Determine the [x, y] coordinate at the center of the cell enclosing the given text.  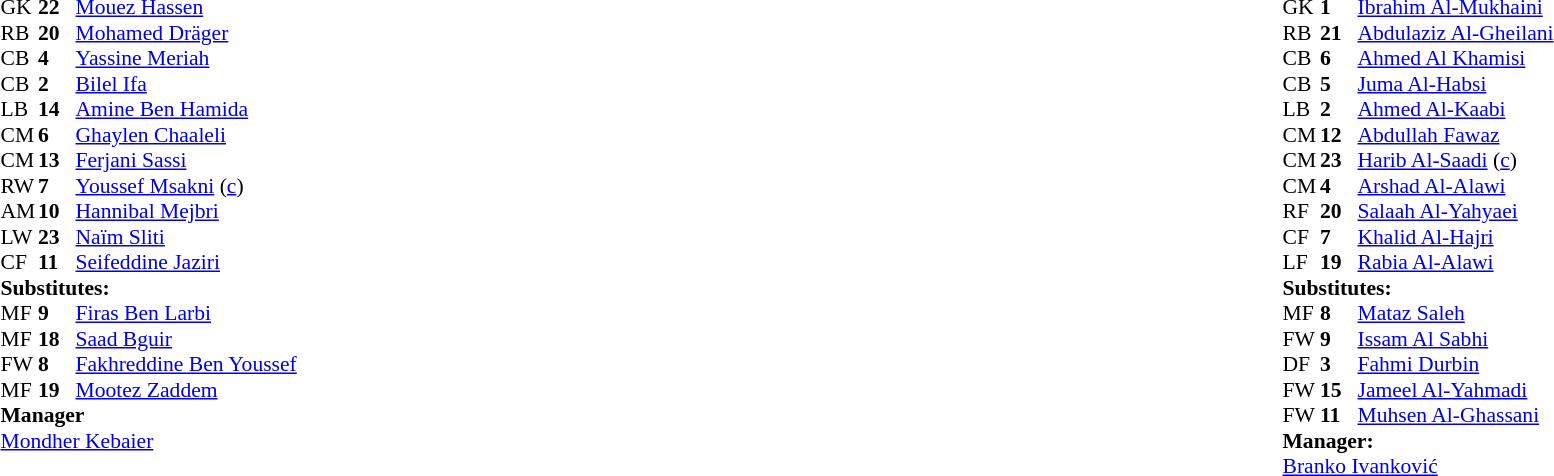
Arshad Al-Alawi [1455, 186]
Rabia Al-Alawi [1455, 263]
Naïm Sliti [186, 237]
Saad Bguir [186, 339]
Mohamed Dräger [186, 33]
Bilel Ifa [186, 84]
15 [1339, 390]
10 [57, 211]
AM [19, 211]
Juma Al-Habsi [1455, 84]
Fahmi Durbin [1455, 365]
RW [19, 186]
Manager [148, 415]
Abdullah Fawaz [1455, 135]
LW [19, 237]
5 [1339, 84]
LF [1301, 263]
Ahmed Al Khamisi [1455, 59]
3 [1339, 365]
Seifeddine Jaziri [186, 263]
Jameel Al-Yahmadi [1455, 390]
Hannibal Mejbri [186, 211]
14 [57, 109]
Fakhreddine Ben Youssef [186, 365]
21 [1339, 33]
Mootez Zaddem [186, 390]
Issam Al Sabhi [1455, 339]
Ahmed Al-Kaabi [1455, 109]
Manager: [1418, 441]
Youssef Msakni (c) [186, 186]
Mataz Saleh [1455, 313]
Ghaylen Chaaleli [186, 135]
Yassine Meriah [186, 59]
Khalid Al-Hajri [1455, 237]
Muhsen Al-Ghassani [1455, 415]
DF [1301, 365]
12 [1339, 135]
Abdulaziz Al-Gheilani [1455, 33]
Amine Ben Hamida [186, 109]
Ferjani Sassi [186, 161]
18 [57, 339]
Mondher Kebaier [148, 441]
Firas Ben Larbi [186, 313]
RF [1301, 211]
13 [57, 161]
Harib Al-Saadi (c) [1455, 161]
Salaah Al-Yahyaei [1455, 211]
